Output the [X, Y] coordinate of the center of the cell containing the given text.  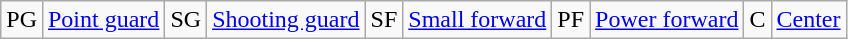
PF [571, 20]
Point guard [103, 20]
SF [384, 20]
C [758, 20]
PG [22, 20]
SG [186, 20]
Center [808, 20]
Shooting guard [286, 20]
Power forward [667, 20]
Small forward [478, 20]
